Locate the cell with the specified text and output its (X, Y) center coordinate. 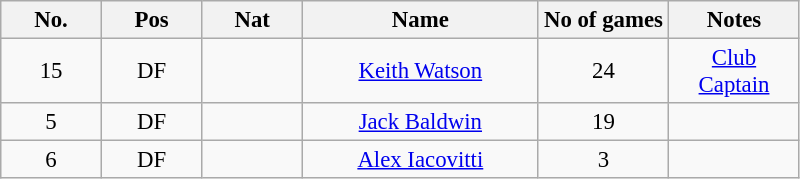
Pos (152, 20)
Club Captain (734, 72)
19 (604, 122)
No of games (604, 20)
Keith Watson (421, 72)
No. (52, 20)
Alex Iacovitti (421, 160)
24 (604, 72)
Name (421, 20)
Jack Baldwin (421, 122)
Notes (734, 20)
15 (52, 72)
5 (52, 122)
3 (604, 160)
Nat (252, 20)
6 (52, 160)
